Identify which cell holds the provided text, then report its (X, Y) central coordinate. 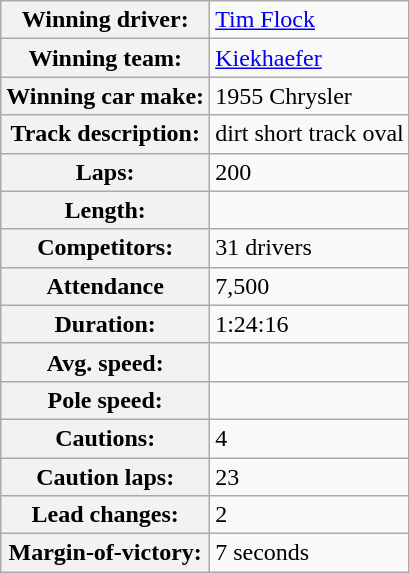
1:24:16 (310, 324)
Caution laps: (106, 477)
200 (310, 172)
Winning driver: (106, 20)
Tim Flock (310, 20)
4 (310, 438)
7 seconds (310, 553)
2 (310, 515)
Winning car make: (106, 96)
Laps: (106, 172)
Winning team: (106, 58)
23 (310, 477)
Avg. speed: (106, 362)
dirt short track oval (310, 134)
Lead changes: (106, 515)
Attendance (106, 286)
Kiekhaefer (310, 58)
Length: (106, 210)
7,500 (310, 286)
31 drivers (310, 248)
Margin-of-victory: (106, 553)
Competitors: (106, 248)
Track description: (106, 134)
Pole speed: (106, 400)
Cautions: (106, 438)
Duration: (106, 324)
1955 Chrysler (310, 96)
